Capture the cell that displays the provided text and extract its [X, Y] central coordinate. 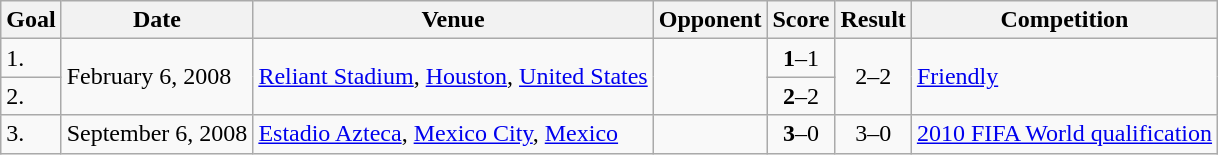
Estadio Azteca, Mexico City, Mexico [453, 134]
1. [31, 58]
2010 FIFA World qualification [1064, 134]
Friendly [1064, 77]
September 6, 2008 [157, 134]
Score [801, 20]
Reliant Stadium, Houston, United States [453, 77]
3. [31, 134]
Goal [31, 20]
Competition [1064, 20]
Opponent [710, 20]
2. [31, 96]
1–1 [801, 58]
Date [157, 20]
Result [873, 20]
February 6, 2008 [157, 77]
Venue [453, 20]
